Provide the (X, Y) coordinate of the cell's center where the given text is located.  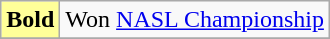
Bold (30, 20)
Won NASL Championship (195, 20)
